Search for the cell housing the specified text and yield its (X, Y) center coordinate. 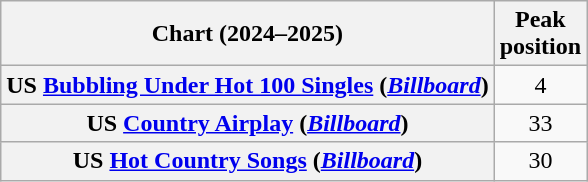
Chart (2024–2025) (248, 34)
US Hot Country Songs (Billboard) (248, 161)
Peakposition (540, 34)
33 (540, 123)
30 (540, 161)
US Bubbling Under Hot 100 Singles (Billboard) (248, 85)
US Country Airplay (Billboard) (248, 123)
4 (540, 85)
